Determine the [x, y] coordinate at the center of the cell enclosing the given text.  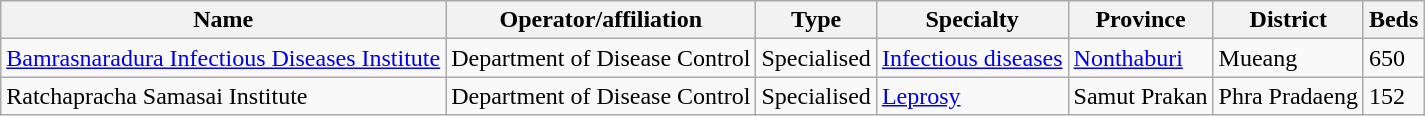
Ratchapracha Samasai Institute [224, 96]
Province [1140, 20]
650 [1393, 58]
Nonthaburi [1140, 58]
Infectious diseases [972, 58]
Samut Prakan [1140, 96]
152 [1393, 96]
Name [224, 20]
Beds [1393, 20]
Operator/affiliation [601, 20]
Type [816, 20]
Leprosy [972, 96]
Specialty [972, 20]
District [1288, 20]
Phra Pradaeng [1288, 96]
Bamrasnaradura Infectious Diseases Institute [224, 58]
Mueang [1288, 58]
